Scan for the cell matching the given text and deliver its (X, Y) coordinate at center. 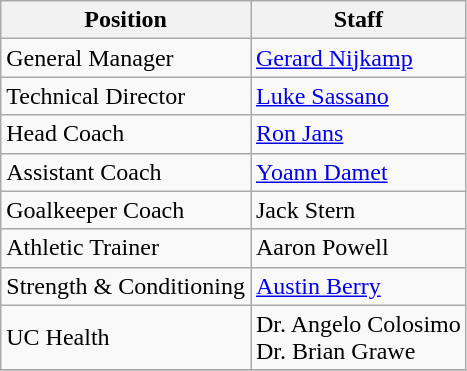
Staff (358, 20)
Luke Sassano (358, 96)
Goalkeeper Coach (126, 210)
Gerard Nijkamp (358, 58)
Position (126, 20)
Athletic Trainer (126, 248)
Strength & Conditioning (126, 286)
Austin Berry (358, 286)
Jack Stern (358, 210)
Assistant Coach (126, 172)
UC Health (126, 338)
General Manager (126, 58)
Head Coach (126, 134)
Dr. Angelo Colosimo Dr. Brian Grawe (358, 338)
Yoann Damet (358, 172)
Ron Jans (358, 134)
Aaron Powell (358, 248)
Technical Director (126, 96)
